Detect which cell encompasses the target text, then output its (x, y) center coordinate. 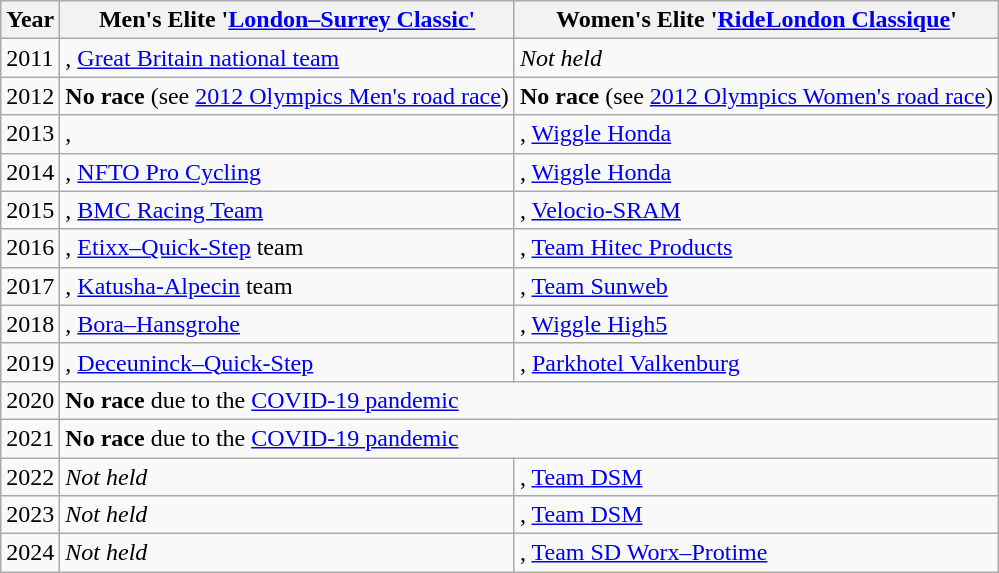
, Great Britain national team (288, 58)
2022 (30, 477)
2024 (30, 553)
, Team Sunweb (756, 286)
Women's Elite 'RideLondon Classique' (756, 20)
, (288, 134)
2021 (30, 438)
2016 (30, 248)
, Parkhotel Valkenburg (756, 362)
, Velocio-SRAM (756, 210)
, BMC Racing Team (288, 210)
2023 (30, 515)
2012 (30, 96)
2020 (30, 400)
, Team SD Worx–Protime (756, 553)
, Deceuninck–Quick-Step (288, 362)
No race (see 2012 Olympics Women's road race) (756, 96)
, Etixx–Quick-Step team (288, 248)
, Bora–Hansgrohe (288, 324)
2017 (30, 286)
2013 (30, 134)
, Katusha-Alpecin team (288, 286)
2015 (30, 210)
2011 (30, 58)
, NFTO Pro Cycling (288, 172)
2014 (30, 172)
, Wiggle High5 (756, 324)
, Team Hitec Products (756, 248)
No race (see 2012 Olympics Men's road race) (288, 96)
Men's Elite 'London–Surrey Classic' (288, 20)
2019 (30, 362)
2018 (30, 324)
Year (30, 20)
